Extract the [X, Y] coordinate from the center of the cell holding the provided text.  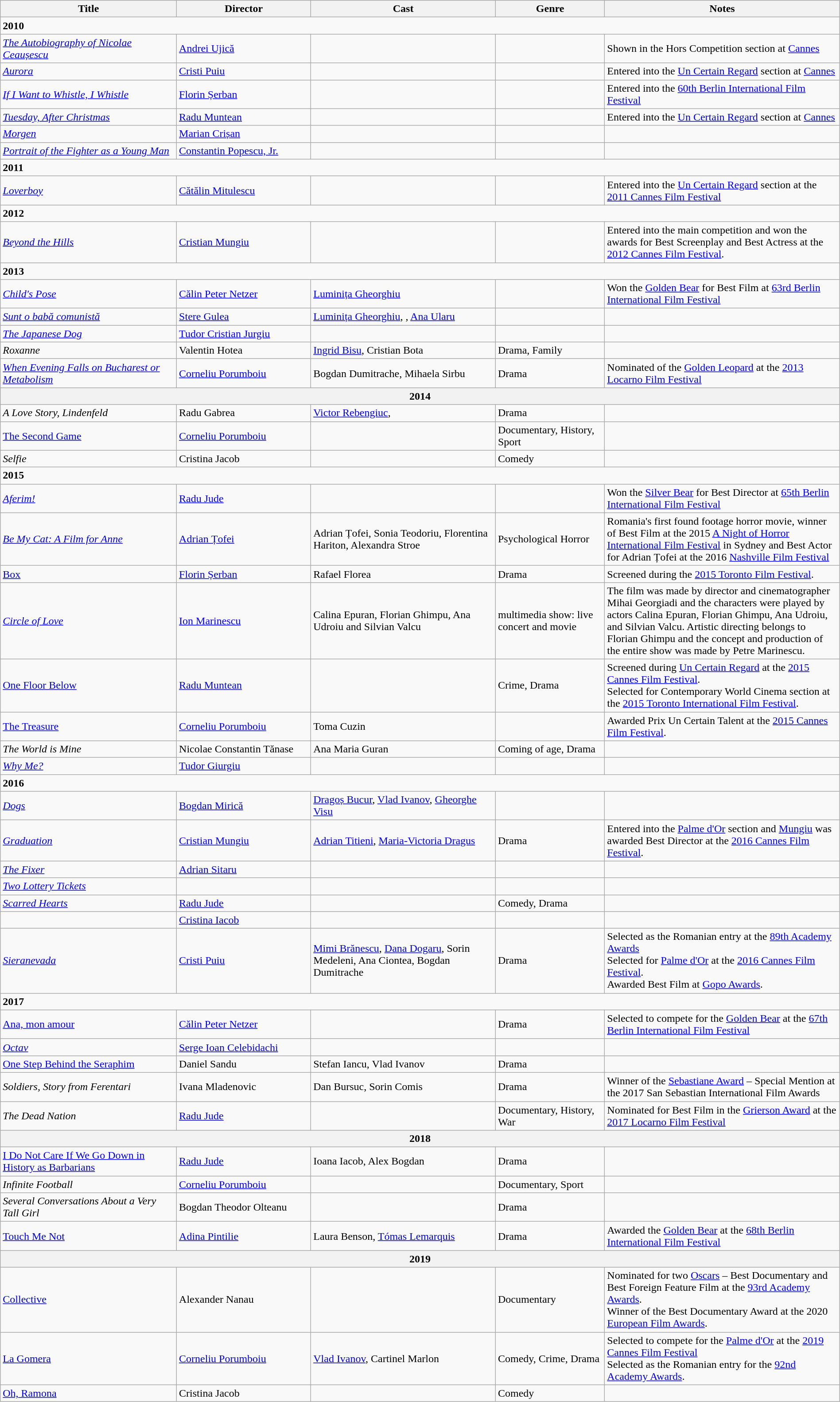
Stefan Iancu, Vlad Ivanov [403, 1064]
Victor Rebengiuc, [403, 413]
Drama, Family [550, 350]
Ioana Iacob, Alex Bogdan [403, 1162]
Entered into the Palme d'Or section and Mungiu was awarded Best Director at the 2016 Cannes Film Festival. [722, 841]
Tudor Giurgiu [244, 766]
2019 [420, 1259]
Entered into the 60th Berlin International Film Festival [722, 94]
Adrian Sitaru [244, 869]
multimedia show: live concert and movie [550, 620]
Two Lottery Tickets [89, 886]
Selected as the Romanian entry at the 89th Academy AwardsSelected for Palme d'Or at the 2016 Cannes Film Festival.Awarded Best Film at Gopo Awards. [722, 961]
2013 [420, 271]
The Japanese Dog [89, 334]
Adrian Țofei [244, 539]
Screened during the 2015 Toronto Film Festival. [722, 574]
Oh, Ramona [89, 1393]
Ivana Mladenovic [244, 1087]
Why Me? [89, 766]
2011 [420, 167]
The Dead Nation [89, 1116]
2016 [420, 783]
One Step Behind the Seraphim [89, 1064]
The Autobiography of Nicolae Ceaușescu [89, 49]
Dragoș Bucur, Vlad Ivanov, Gheorghe Visu [403, 806]
Comedy, Crime, Drama [550, 1359]
Graduation [89, 841]
Vlad Ivanov, Cartinel Marlon [403, 1359]
Aferim! [89, 498]
The World is Mine [89, 749]
One Floor Below [89, 685]
Bogdan Dumitrache, Mihaela Sirbu [403, 373]
Won the Silver Bear for Best Director at 65th Berlin International Film Festival [722, 498]
The Second Game [89, 436]
Morgen [89, 134]
Mimi Brănescu, Dana Dogaru, Sorin Medeleni, Ana Ciontea, Bogdan Dumitrache [403, 961]
Rafael Florea [403, 574]
Stere Gulea [244, 317]
If I Want to Whistle, I Whistle [89, 94]
Nominated of the Golden Leopard at the 2013 Locarno Film Festival [722, 373]
When Evening Falls on Bucharest or Metabolism [89, 373]
Title [89, 9]
Serge Ioan Celebidachi [244, 1047]
2018 [420, 1139]
Tudor Cristian Jurgiu [244, 334]
Tuesday, After Christmas [89, 117]
Nominated for Best Film in the Grierson Award at the 2017 Locarno Film Festival [722, 1116]
Documentary [550, 1300]
Winner of the Sebastiane Award – Special Mention at the 2017 San Sebastian International Film Awards [722, 1087]
Toma Cuzin [403, 726]
Radu Gabrea [244, 413]
Luminița Gheorghiu, , Ana Ularu [403, 317]
Ana, mon amour [89, 1024]
2010 [420, 26]
Cast [403, 9]
2017 [420, 1001]
Laura Benson, Tómas Lemarquis [403, 1236]
2015 [420, 475]
Valentin Hotea [244, 350]
Scarred Hearts [89, 903]
Daniel Sandu [244, 1064]
Notes [722, 9]
Selfie [89, 459]
The Fixer [89, 869]
Sunt o babă comunistă [89, 317]
Octav [89, 1047]
Director [244, 9]
Documentary, History, Sport [550, 436]
Documentary, History, War [550, 1116]
Beyond the Hills [89, 242]
Alexander Nanau [244, 1300]
Constantin Popescu, Jr. [244, 151]
Psychological Horror [550, 539]
Several Conversations About a Very Tall Girl [89, 1207]
Infinite Football [89, 1184]
Ana Maria Guran [403, 749]
Entered into the main competition and won the awards for Best Screenplay and Best Actress at the 2012 Cannes Film Festival. [722, 242]
Child's Pose [89, 294]
Comedy, Drama [550, 903]
Ion Marinescu [244, 620]
Collective [89, 1300]
Circle of Love [89, 620]
Portrait of the Fighter as a Young Man [89, 151]
Crime, Drama [550, 685]
Soldiers, Story from Ferentari [89, 1087]
Box [89, 574]
Coming of age, Drama [550, 749]
The Treasure [89, 726]
A Love Story, Lindenfeld [89, 413]
Documentary, Sport [550, 1184]
Roxanne [89, 350]
Cătălin Mitulescu [244, 191]
Entered into the Un Certain Regard section at the 2011 Cannes Film Festival [722, 191]
La Gomera [89, 1359]
2014 [420, 396]
Selected to compete for the Golden Bear at the 67th Berlin International Film Festival [722, 1024]
Awarded the Golden Bear at the 68th Berlin International Film Festival [722, 1236]
Adrian Titieni, Maria-Victoria Dragus [403, 841]
Adina Pintilie [244, 1236]
Cristina Iacob [244, 920]
I Do Not Care If We Go Down in History as Barbarians [89, 1162]
Touch Me Not [89, 1236]
Nicolae Constantin Tănase [244, 749]
Dan Bursuc, Sorin Comis [403, 1087]
Bogdan Theodor Olteanu [244, 1207]
Dogs [89, 806]
Ingrid Bisu, Cristian Bota [403, 350]
Calina Epuran, Florian Ghimpu, Ana Udroiu and Silvian Valcu [403, 620]
Genre [550, 9]
Sieranevada [89, 961]
Loverboy [89, 191]
Bogdan Mirică [244, 806]
Awarded Prix Un Certain Talent at the 2015 Cannes Film Festival. [722, 726]
Shown in the Hors Competition section at Cannes [722, 49]
Andrei Ujică [244, 49]
Be My Cat: A Film for Anne [89, 539]
2012 [420, 213]
Won the Golden Bear for Best Film at 63rd Berlin International Film Festival [722, 294]
Selected to compete for the Palme d'Or at the 2019 Cannes Film FestivalSelected as the Romanian entry for the 92nd Academy Awards. [722, 1359]
Marian Crișan [244, 134]
Aurora [89, 71]
Adrian Țofei, Sonia Teodoriu, Florentina Hariton, Alexandra Stroe [403, 539]
Luminița Gheorghiu [403, 294]
